Return the [x, y] coordinate for the center point of the cell that contains the specified text.  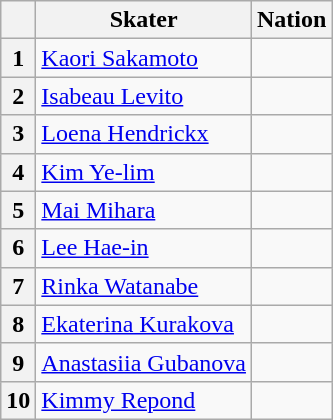
Ekaterina Kurakova [144, 324]
Kimmy Repond [144, 400]
Skater [144, 20]
5 [18, 210]
Rinka Watanabe [144, 286]
Loena Hendrickx [144, 134]
10 [18, 400]
Anastasiia Gubanova [144, 362]
Mai Mihara [144, 210]
Kim Ye-lim [144, 172]
Nation [291, 20]
Kaori Sakamoto [144, 58]
7 [18, 286]
4 [18, 172]
3 [18, 134]
Isabeau Levito [144, 96]
2 [18, 96]
1 [18, 58]
6 [18, 248]
Lee Hae-in [144, 248]
9 [18, 362]
8 [18, 324]
